Identify which cell holds the provided text, then report its [X, Y] central coordinate. 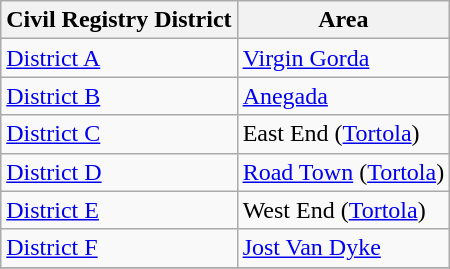
Area [344, 20]
Virgin Gorda [344, 58]
West End (Tortola) [344, 210]
District E [119, 210]
Anegada [344, 96]
Civil Registry District [119, 20]
District D [119, 172]
District F [119, 248]
District C [119, 134]
District B [119, 96]
Jost Van Dyke [344, 248]
Road Town (Tortola) [344, 172]
East End (Tortola) [344, 134]
District A [119, 58]
